For the text-containing cell, return its midpoint in (x, y) coordinate format. 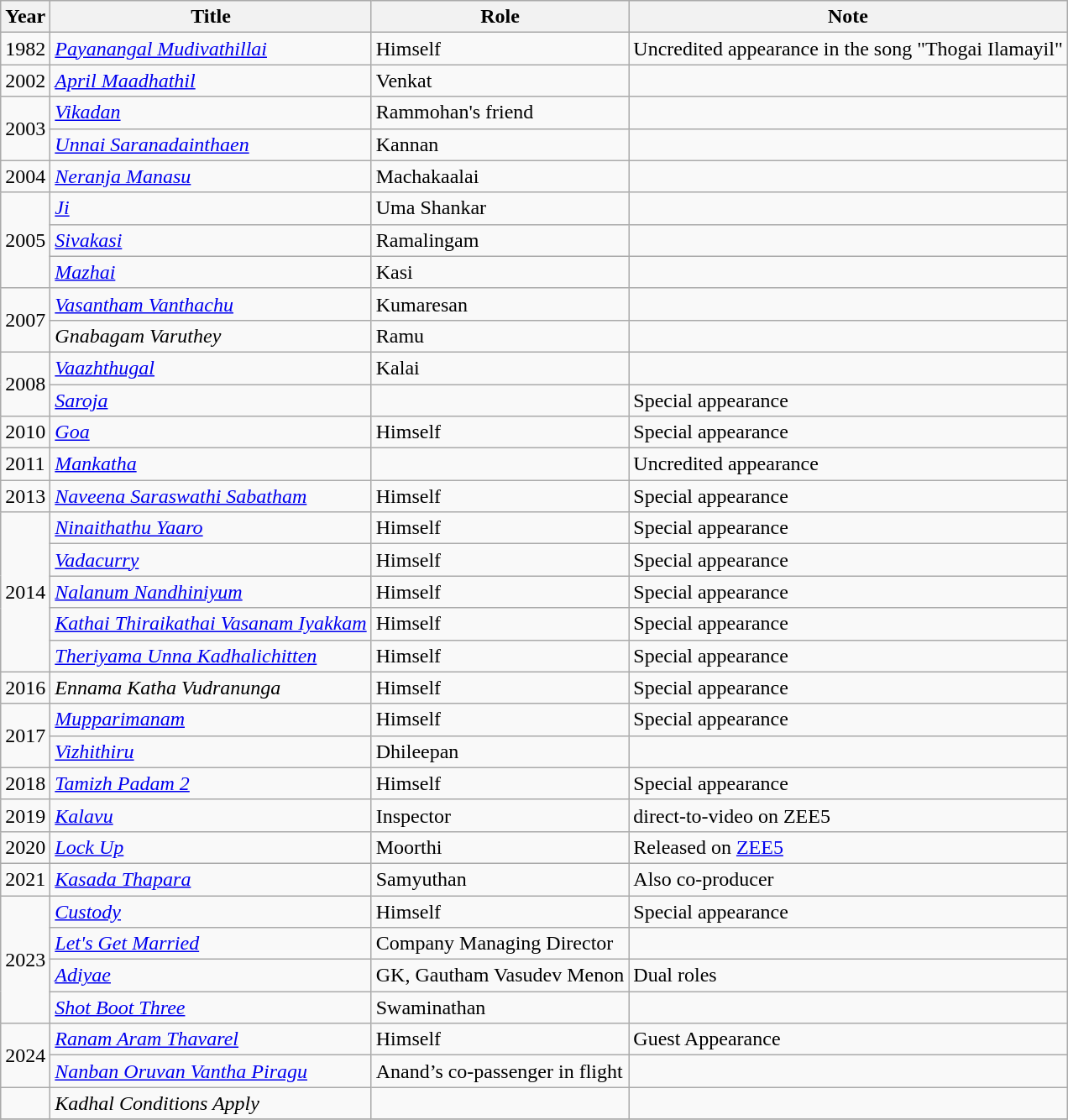
2011 (25, 464)
2020 (25, 847)
2016 (25, 688)
Kalai (500, 368)
Custody (211, 911)
Ji (211, 208)
Let's Get Married (211, 944)
Inspector (500, 815)
Uncredited appearance (848, 464)
Vaazhthugal (211, 368)
GK, Gautham Vasudev Menon (500, 976)
Kannan (500, 144)
2024 (25, 1055)
Ramalingam (500, 240)
Uncredited appearance in the song "Thogai Ilamayil" (848, 49)
Year (25, 17)
Nalanum Nandhiniyum (211, 592)
2018 (25, 783)
Venkat (500, 81)
2013 (25, 496)
Nanban Oruvan Vantha Piragu (211, 1071)
Role (500, 17)
Kathai Thiraikathai Vasanam Iyakkam (211, 624)
2003 (25, 128)
Mupparimanam (211, 720)
Adiyae (211, 976)
Dual roles (848, 976)
Machakaalai (500, 176)
Uma Shankar (500, 208)
Guest Appearance (848, 1039)
Dhileepan (500, 751)
Ramu (500, 336)
Moorthi (500, 847)
Anand’s co-passenger in flight (500, 1071)
Kumaresan (500, 304)
Kasada Thapara (211, 879)
Kasi (500, 272)
Naveena Saraswathi Sabatham (211, 496)
2010 (25, 432)
2023 (25, 959)
April Maadhathil (211, 81)
2007 (25, 320)
direct-to-video on ZEE5 (848, 815)
Unnai Saranadainthaen (211, 144)
Theriyama Unna Kadhalichitten (211, 656)
Sivakasi (211, 240)
Payanangal Mudivathillai (211, 49)
Neranja Manasu (211, 176)
2019 (25, 815)
1982 (25, 49)
Vizhithiru (211, 751)
Samyuthan (500, 879)
Note (848, 17)
Vasantham Vanthachu (211, 304)
Mazhai (211, 272)
2008 (25, 384)
Company Managing Director (500, 944)
Kadhal Conditions Apply (211, 1103)
Rammohan's friend (500, 113)
2002 (25, 81)
Swaminathan (500, 1007)
Gnabagam Varuthey (211, 336)
Vadacurry (211, 560)
Ennama Katha Vudranunga (211, 688)
Lock Up (211, 847)
Also co-producer (848, 879)
Ninaithathu Yaaro (211, 528)
Goa (211, 432)
2005 (25, 240)
Kalavu (211, 815)
2021 (25, 879)
2004 (25, 176)
Vikadan (211, 113)
Title (211, 17)
2014 (25, 592)
Mankatha (211, 464)
Saroja (211, 400)
Tamizh Padam 2 (211, 783)
Released on ZEE5 (848, 847)
Ranam Aram Thavarel (211, 1039)
Shot Boot Three (211, 1007)
2017 (25, 735)
